Capture the cell that displays the provided text and extract its [X, Y] central coordinate. 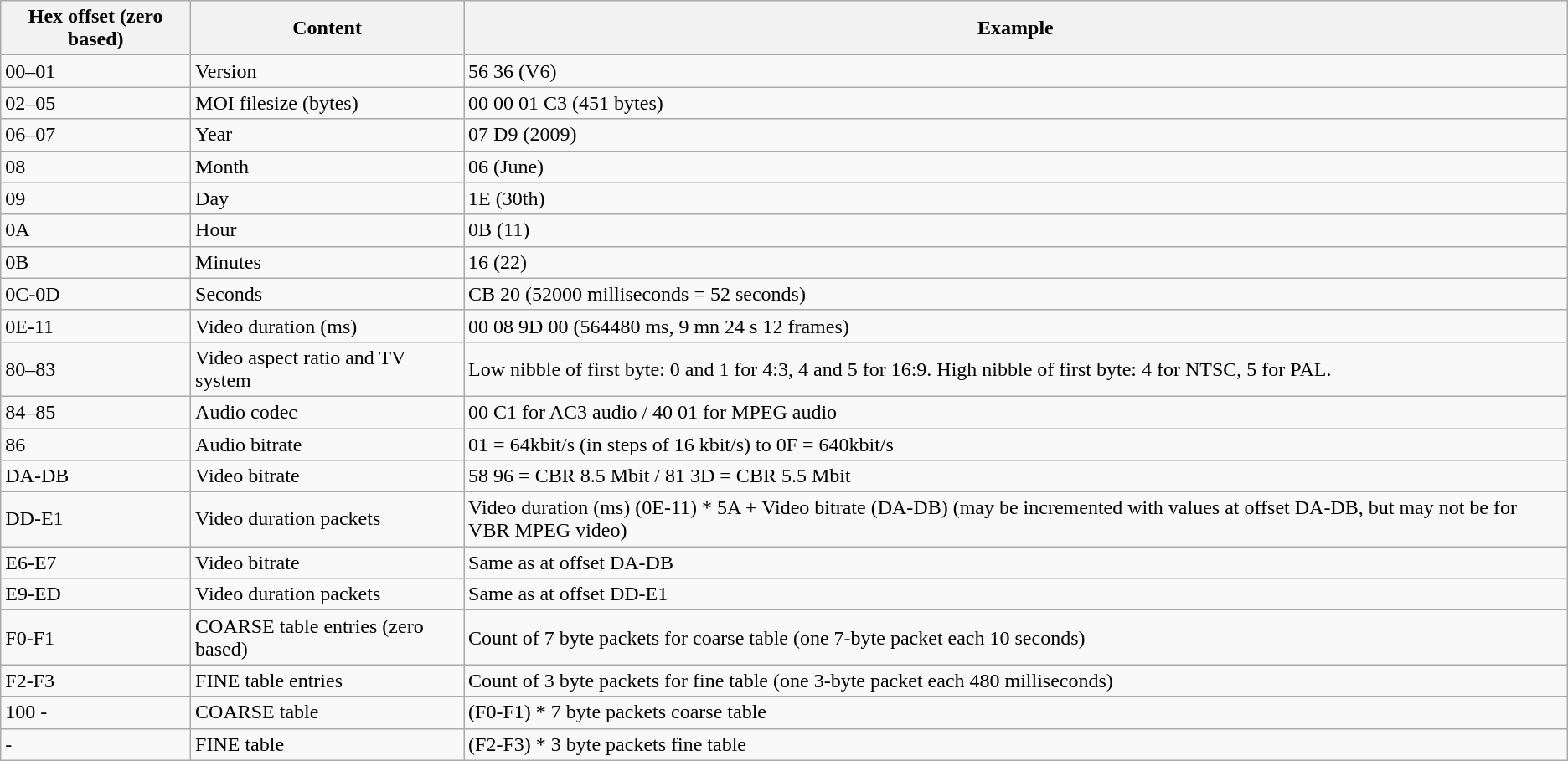
56 36 (V6) [1016, 71]
Day [328, 198]
07 D9 (2009) [1016, 135]
F2-F3 [95, 681]
Audio bitrate [328, 445]
Video aspect ratio and TV system [328, 368]
00 C1 for AC3 audio / 40 01 for MPEG audio [1016, 412]
Hour [328, 230]
CB 20 (52000 milliseconds = 52 seconds) [1016, 294]
E6-E7 [95, 563]
Version [328, 71]
Same as at offset DA-DB [1016, 563]
Video duration (ms) [328, 326]
Minutes [328, 262]
COARSE table [328, 712]
Video duration (ms) (0E-11) * 5A + Video bitrate (DA-DB) (may be incremented with values at offset DA-DB, but may not be for VBR MPEG video) [1016, 519]
00 00 01 C3 (451 bytes) [1016, 103]
Example [1016, 28]
FINE table [328, 744]
E9-ED [95, 594]
58 96 = CBR 8.5 Mbit / 81 3D = CBR 5.5 Mbit [1016, 476]
02–05 [95, 103]
- [95, 744]
Month [328, 167]
Hex offset (zero based) [95, 28]
Count of 7 byte packets for coarse table (one 7-byte packet each 10 seconds) [1016, 638]
Year [328, 135]
DD-E1 [95, 519]
0B [95, 262]
Same as at offset DD-E1 [1016, 594]
DA-DB [95, 476]
Low nibble of first byte: 0 and 1 for 4:3, 4 and 5 for 16:9. High nibble of first byte: 4 for NTSC, 5 for PAL. [1016, 368]
(F0-F1) * 7 byte packets coarse table [1016, 712]
16 (22) [1016, 262]
84–85 [95, 412]
09 [95, 198]
0A [95, 230]
Content [328, 28]
MOI filesize (bytes) [328, 103]
Seconds [328, 294]
86 [95, 445]
1E (30th) [1016, 198]
Audio codec [328, 412]
00–01 [95, 71]
100 - [95, 712]
08 [95, 167]
Count of 3 byte packets for fine table (one 3-byte packet each 480 milliseconds) [1016, 681]
FINE table entries [328, 681]
(F2-F3) * 3 byte packets fine table [1016, 744]
00 08 9D 00 (564480 ms, 9 mn 24 s 12 frames) [1016, 326]
0C-0D [95, 294]
80–83 [95, 368]
01 = 64kbit/s (in steps of 16 kbit/s) to 0F = 640kbit/s [1016, 445]
COARSE table entries (zero based) [328, 638]
06 (June) [1016, 167]
0B (11) [1016, 230]
F0-F1 [95, 638]
0E-11 [95, 326]
06–07 [95, 135]
